Determine the (X, Y) coordinate at the center of the cell enclosing the given text.  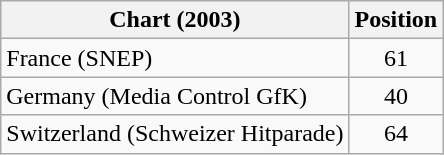
61 (396, 58)
France (SNEP) (175, 58)
Position (396, 20)
40 (396, 96)
Switzerland (Schweizer Hitparade) (175, 134)
Chart (2003) (175, 20)
64 (396, 134)
Germany (Media Control GfK) (175, 96)
